Detect which cell encompasses the target text, then output its [X, Y] center coordinate. 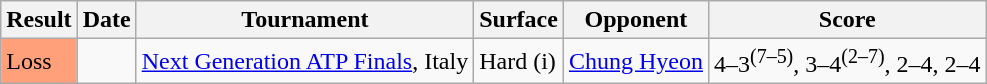
Result [39, 20]
Score [847, 20]
Tournament [304, 20]
Next Generation ATP Finals, Italy [304, 62]
4–3(7–5), 3–4(2–7), 2–4, 2–4 [847, 62]
Surface [519, 20]
Date [106, 20]
Opponent [636, 20]
Loss [39, 62]
Chung Hyeon [636, 62]
Hard (i) [519, 62]
